For the text-containing cell, return its midpoint in [X, Y] coordinate format. 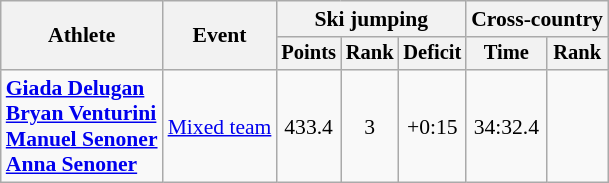
Mixed team [220, 126]
34:32.4 [506, 126]
Ski jumping [371, 19]
Giada DeluganBryan VenturiniManuel SenonerAnna Senoner [82, 126]
Athlete [82, 36]
3 [370, 126]
Cross-country [537, 19]
Deficit [432, 54]
433.4 [308, 126]
Event [220, 36]
Time [506, 54]
+0:15 [432, 126]
Points [308, 54]
